Capture the cell that displays the provided text and extract its [X, Y] central coordinate. 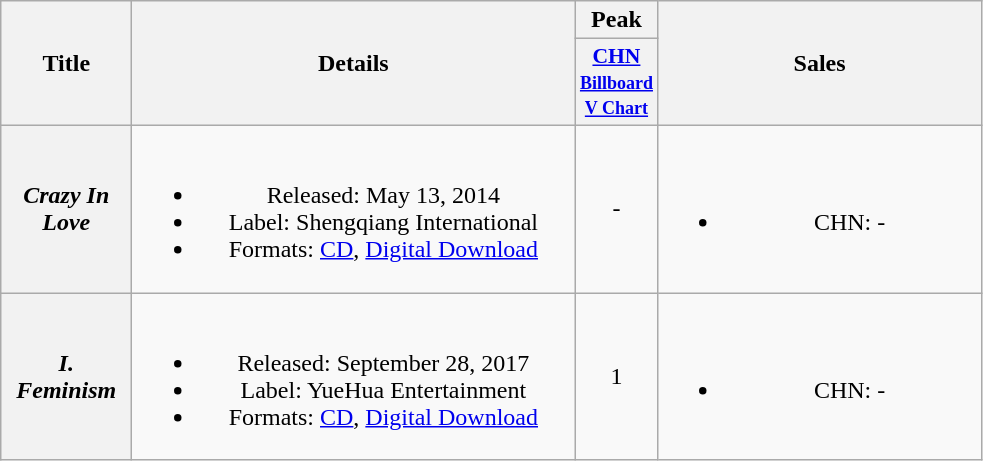
Released: September 28, 2017Label: YueHua EntertainmentFormats: CD, Digital Download [354, 376]
Sales [820, 64]
Details [354, 64]
I. Feminism [66, 376]
- [616, 208]
Peak [616, 20]
Released: May 13, 2014Label: Shengqiang InternationalFormats: CD, Digital Download [354, 208]
Crazy In Love [66, 208]
1 [616, 376]
Title [66, 64]
CHNBillboard V Chart [616, 82]
